Extract the (x, y) coordinate from the center of the cell holding the provided text.  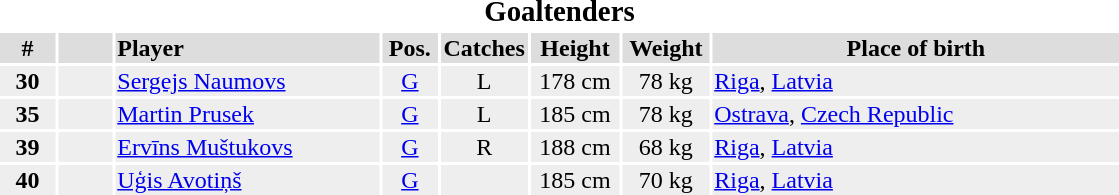
40 (28, 180)
39 (28, 147)
188 cm (575, 147)
Weight (666, 48)
# (28, 48)
178 cm (575, 81)
Catches (484, 48)
35 (28, 114)
Ervīns Muštukovs (248, 147)
Player (248, 48)
Height (575, 48)
Uģis Avotiņš (248, 180)
Place of birth (916, 48)
Sergejs Naumovs (248, 81)
68 kg (666, 147)
70 kg (666, 180)
Pos. (410, 48)
Martin Prusek (248, 114)
30 (28, 81)
Ostrava, Czech Republic (916, 114)
R (484, 147)
